Identify which cell holds the provided text, then report its [X, Y] central coordinate. 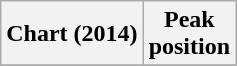
Chart (2014) [72, 34]
Peakposition [189, 34]
